Return [X, Y] of the center of cell containing provided text 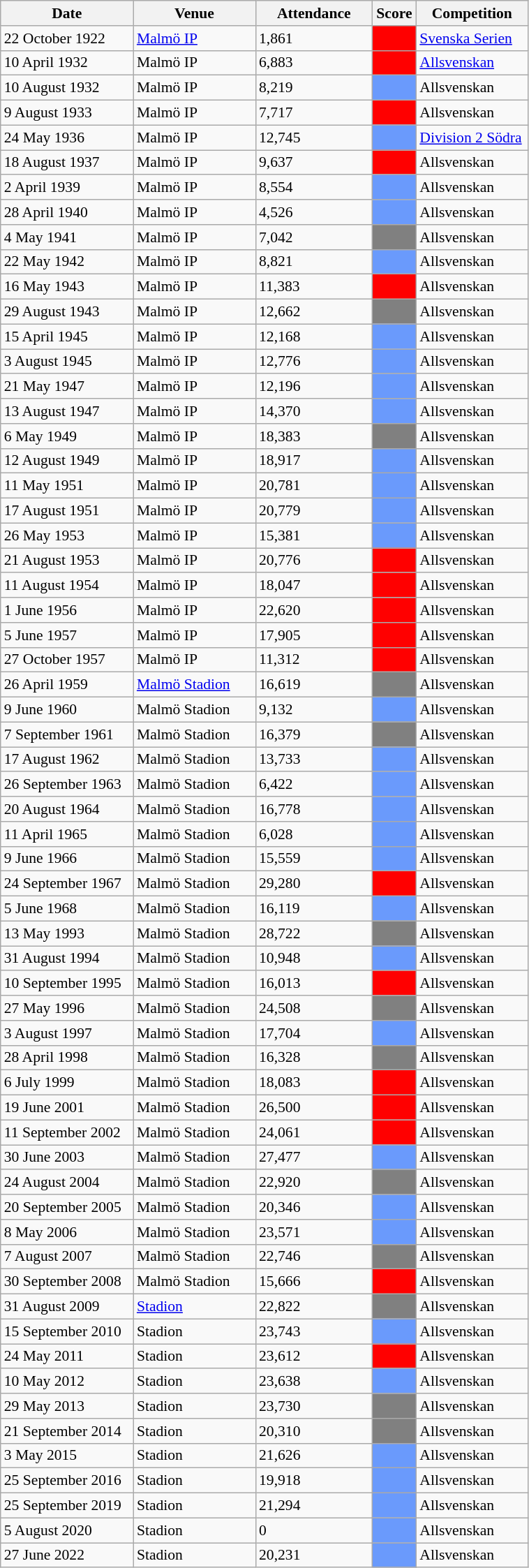
10 September 1995 [67, 984]
12,168 [314, 336]
16,379 [314, 734]
Division 2 Södra [472, 138]
18,917 [314, 461]
5 August 2020 [67, 1530]
27 June 2022 [67, 1555]
31 August 1994 [67, 959]
Score [395, 13]
23,743 [314, 1331]
9,637 [314, 163]
7 September 1961 [67, 734]
16 May 1943 [67, 287]
21,626 [314, 1456]
4 May 1941 [67, 237]
31 August 2009 [67, 1307]
27 October 1957 [67, 660]
20,231 [314, 1555]
1,861 [314, 38]
9 June 1960 [67, 710]
15 April 1945 [67, 336]
24 May 2011 [67, 1356]
24 September 1967 [67, 884]
22 October 1922 [67, 38]
16,778 [314, 809]
10 August 1932 [67, 88]
29,280 [314, 884]
8 May 2006 [67, 1232]
26 September 1963 [67, 785]
23,730 [314, 1406]
29 August 1943 [67, 312]
24,061 [314, 1132]
8,821 [314, 262]
6,028 [314, 834]
18,383 [314, 436]
21,294 [314, 1506]
10,948 [314, 959]
20,346 [314, 1207]
20,776 [314, 561]
Attendance [314, 13]
12,776 [314, 362]
Competition [472, 13]
15,666 [314, 1282]
26,500 [314, 1108]
23,638 [314, 1382]
28 April 1940 [67, 212]
17 August 1951 [67, 511]
11 August 1954 [67, 586]
23,612 [314, 1356]
7 August 2007 [67, 1257]
9,132 [314, 710]
16,619 [314, 685]
5 June 1957 [67, 635]
15,559 [314, 859]
15,381 [314, 535]
4,526 [314, 212]
12,196 [314, 387]
20,781 [314, 486]
26 May 1953 [67, 535]
6 May 1949 [67, 436]
24 May 1936 [67, 138]
12,745 [314, 138]
20 August 1964 [67, 809]
16,119 [314, 909]
10 May 2012 [67, 1382]
20,310 [314, 1431]
16,013 [314, 984]
13,733 [314, 760]
17,905 [314, 635]
12,662 [314, 312]
10 April 1932 [67, 63]
16,328 [314, 1058]
23,571 [314, 1232]
1 June 1956 [67, 610]
20,779 [314, 511]
5 June 1968 [67, 909]
22,746 [314, 1257]
27,477 [314, 1157]
19,918 [314, 1481]
0 [314, 1530]
Svenska Serien [472, 38]
8,219 [314, 88]
7,717 [314, 113]
6 July 1999 [67, 1083]
28,722 [314, 933]
25 September 2016 [67, 1481]
17,704 [314, 1033]
26 April 1959 [67, 685]
6,422 [314, 785]
6,883 [314, 63]
3 August 1997 [67, 1033]
22 May 1942 [67, 262]
7,042 [314, 237]
17 August 1962 [67, 760]
24,508 [314, 1008]
9 June 1966 [67, 859]
11 September 2002 [67, 1132]
22,920 [314, 1183]
24 August 2004 [67, 1183]
30 June 2003 [67, 1157]
25 September 2019 [67, 1506]
21 May 1947 [67, 387]
11,312 [314, 660]
11 May 1951 [67, 486]
3 May 2015 [67, 1456]
9 August 1933 [67, 113]
11,383 [314, 287]
3 August 1945 [67, 362]
22,822 [314, 1307]
Date [67, 13]
13 August 1947 [67, 411]
21 September 2014 [67, 1431]
8,554 [314, 188]
21 August 1953 [67, 561]
20 September 2005 [67, 1207]
12 August 1949 [67, 461]
30 September 2008 [67, 1282]
18 August 1937 [67, 163]
27 May 1996 [67, 1008]
18,083 [314, 1083]
29 May 2013 [67, 1406]
22,620 [314, 610]
15 September 2010 [67, 1331]
19 June 2001 [67, 1108]
11 April 1965 [67, 834]
13 May 1993 [67, 933]
2 April 1939 [67, 188]
14,370 [314, 411]
28 April 1998 [67, 1058]
18,047 [314, 586]
Venue [194, 13]
